Return [X, Y] of the center of cell containing provided text 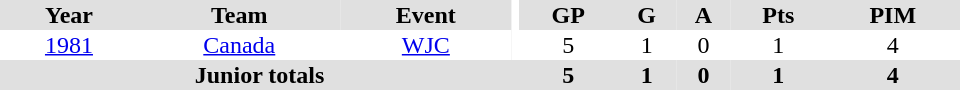
Pts [778, 15]
Year [69, 15]
Junior totals [260, 75]
G [646, 15]
Team [240, 15]
1981 [69, 45]
PIM [893, 15]
WJC [426, 45]
A [704, 15]
Event [426, 15]
Canada [240, 45]
GP [568, 15]
